Output the [X, Y] coordinate of the center of the cell containing the given text.  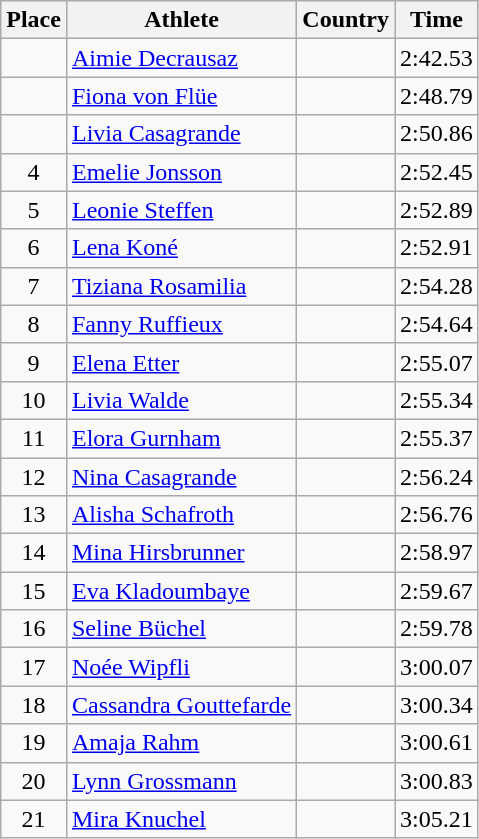
Time [436, 20]
3:00.07 [436, 667]
18 [34, 705]
15 [34, 591]
13 [34, 515]
Seline Büchel [181, 629]
Aimie Decrausaz [181, 58]
Place [34, 20]
Leonie Steffen [181, 210]
3:00.61 [436, 743]
Tiziana Rosamilia [181, 286]
17 [34, 667]
Eva Kladoumbaye [181, 591]
2:54.28 [436, 286]
16 [34, 629]
7 [34, 286]
10 [34, 400]
2:55.34 [436, 400]
Noée Wipfli [181, 667]
2:52.91 [436, 248]
Fiona von Flüe [181, 96]
21 [34, 819]
2:55.07 [436, 362]
Fanny Ruffieux [181, 324]
2:56.76 [436, 515]
Amaja Rahm [181, 743]
2:52.89 [436, 210]
4 [34, 172]
19 [34, 743]
9 [34, 362]
Livia Walde [181, 400]
2:52.45 [436, 172]
2:56.24 [436, 477]
2:55.37 [436, 438]
14 [34, 553]
Lena Koné [181, 248]
2:59.67 [436, 591]
Emelie Jonsson [181, 172]
5 [34, 210]
Athlete [181, 20]
3:00.83 [436, 781]
3:05.21 [436, 819]
Mira Knuchel [181, 819]
2:54.64 [436, 324]
Alisha Schafroth [181, 515]
20 [34, 781]
2:42.53 [436, 58]
2:59.78 [436, 629]
12 [34, 477]
3:00.34 [436, 705]
8 [34, 324]
2:48.79 [436, 96]
Mina Hirsbrunner [181, 553]
Elora Gurnham [181, 438]
6 [34, 248]
Country [346, 20]
2:58.97 [436, 553]
Nina Casagrande [181, 477]
Cassandra Gouttefarde [181, 705]
Elena Etter [181, 362]
2:50.86 [436, 134]
11 [34, 438]
Lynn Grossmann [181, 781]
Livia Casagrande [181, 134]
